Determine the (X, Y) coordinate at the center of the cell enclosing the given text.  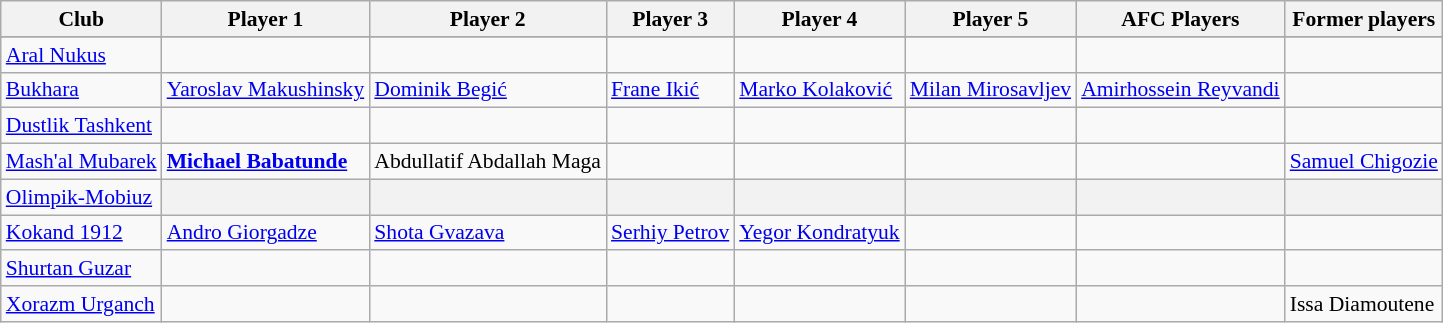
Frane Ikić (670, 90)
Michael Babatunde (266, 162)
Shota Gvazava (488, 233)
Xorazm Urganch (82, 304)
Issa Diamoutene (1364, 304)
Olimpik-Mobiuz (82, 197)
Player 2 (488, 19)
Amirhossein Reyvandi (1180, 90)
Mash'al Mubarek (82, 162)
Club (82, 19)
Dustlik Tashkent (82, 126)
Samuel Chigozie (1364, 162)
Marko Kolaković (819, 90)
Abdullatif Abdallah Maga (488, 162)
Milan Mirosavljev (990, 90)
Bukhara (82, 90)
Yegor Kondratyuk (819, 233)
Player 5 (990, 19)
Player 4 (819, 19)
Serhiy Petrov (670, 233)
Yaroslav Makushinsky (266, 90)
AFC Players (1180, 19)
Shurtan Guzar (82, 269)
Kokand 1912 (82, 233)
Player 1 (266, 19)
Dominik Begić (488, 90)
Player 3 (670, 19)
Aral Nukus (82, 55)
Former players (1364, 19)
Andro Giorgadze (266, 233)
